Search for the cell housing the specified text and yield its (x, y) center coordinate. 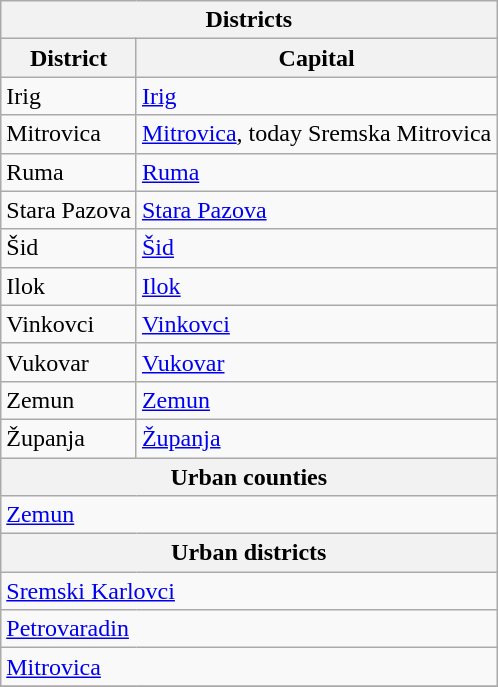
Petrovaradin (249, 629)
Urban counties (249, 477)
District (69, 58)
Sremski Karlovci (249, 591)
Urban districts (249, 553)
Capital (316, 58)
Mitrovica, today Sremska Mitrovica (316, 134)
Districts (249, 20)
